Provide the [X, Y] coordinate of the cell's center where the given text is located.  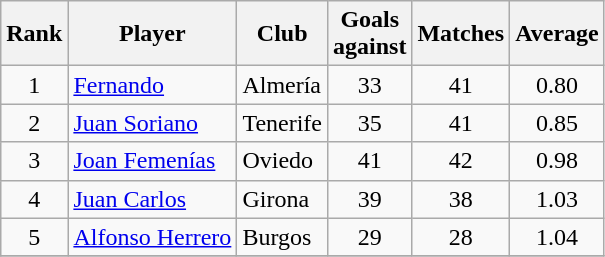
Club [282, 34]
0.85 [558, 123]
Juan Carlos [152, 199]
42 [461, 161]
1.04 [558, 237]
0.98 [558, 161]
1 [34, 85]
Burgos [282, 237]
0.80 [558, 85]
Matches [461, 34]
Girona [282, 199]
39 [370, 199]
29 [370, 237]
28 [461, 237]
2 [34, 123]
38 [461, 199]
5 [34, 237]
33 [370, 85]
1.03 [558, 199]
Juan Soriano [152, 123]
Oviedo [282, 161]
Goalsagainst [370, 34]
Rank [34, 34]
Player [152, 34]
Fernando [152, 85]
Alfonso Herrero [152, 237]
Joan Femenías [152, 161]
3 [34, 161]
Average [558, 34]
4 [34, 199]
Almería [282, 85]
Tenerife [282, 123]
35 [370, 123]
